Pinpoint the cell where the given text exists, returning its (x, y) midpoint coordinate. 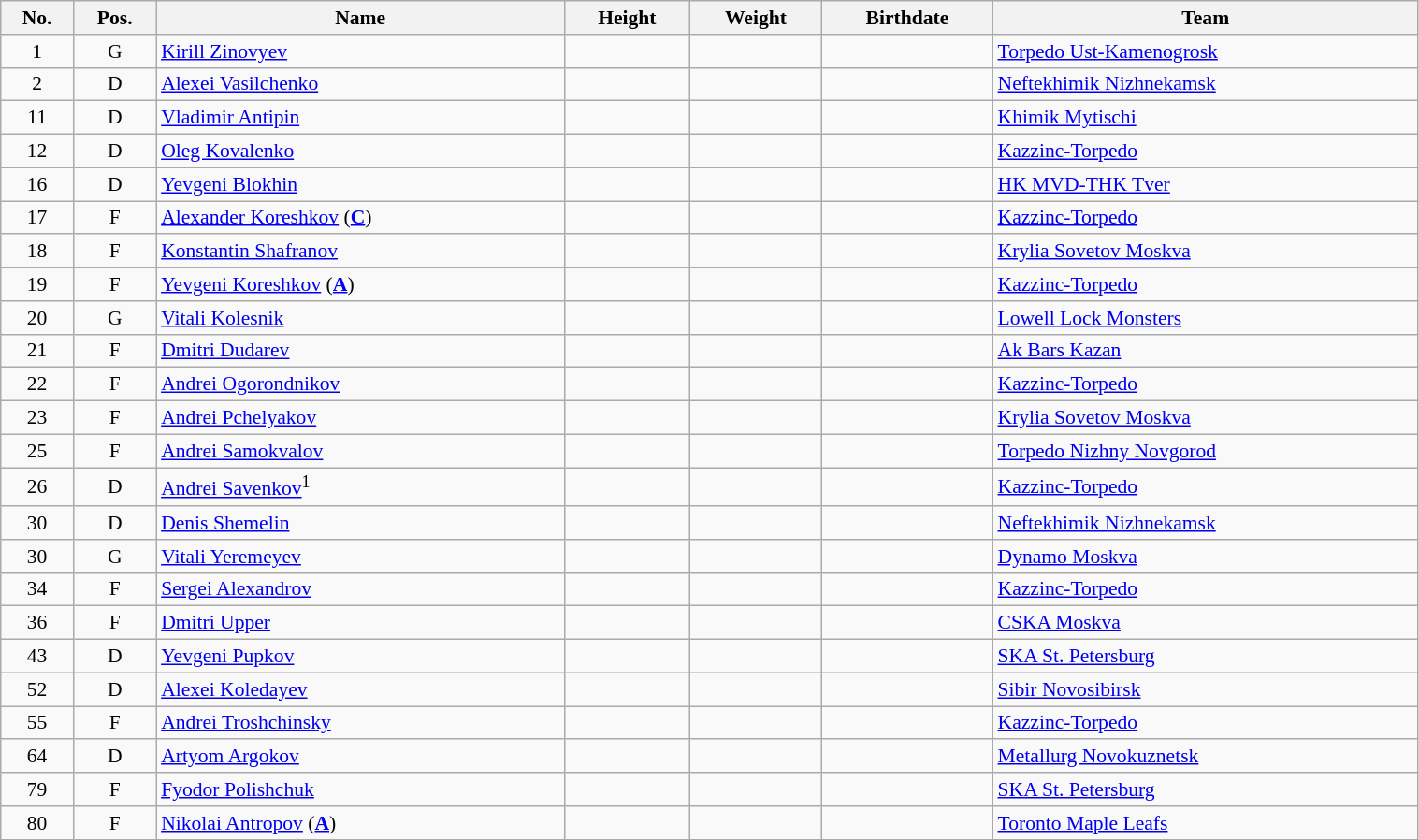
2 (37, 84)
Height (627, 18)
Konstantin Shafranov (360, 252)
Artyom Argokov (360, 757)
Oleg Kovalenko (360, 152)
HK MVD-THK Tver (1205, 184)
Yevgeni Blokhin (360, 184)
23 (37, 418)
52 (37, 689)
Dynamo Moskva (1205, 557)
11 (37, 118)
CSKA Moskva (1205, 623)
Alexander Koreshkov (C) (360, 218)
Sergei Alexandrov (360, 589)
79 (37, 789)
18 (37, 252)
Torpedo Nizhny Novgorod (1205, 451)
Torpedo Ust-Kamenogrosk (1205, 51)
Khimik Mytischi (1205, 118)
Lowell Lock Monsters (1205, 318)
1 (37, 51)
Andrei Pchelyakov (360, 418)
Ak Bars Kazan (1205, 351)
20 (37, 318)
16 (37, 184)
26 (37, 486)
Vitali Yeremeyev (360, 557)
Pos. (114, 18)
Birthdate (907, 18)
Alexei Vasilchenko (360, 84)
Sibir Novosibirsk (1205, 689)
25 (37, 451)
43 (37, 657)
Weight (756, 18)
Team (1205, 18)
12 (37, 152)
80 (37, 823)
21 (37, 351)
Kirill Zinovyev (360, 51)
22 (37, 384)
Dmitri Dudarev (360, 351)
Metallurg Novokuznetsk (1205, 757)
Nikolai Antropov (A) (360, 823)
Alexei Koledayev (360, 689)
Andrei Ogorondnikov (360, 384)
Vitali Kolesnik (360, 318)
No. (37, 18)
64 (37, 757)
Toronto Maple Leafs (1205, 823)
Dmitri Upper (360, 623)
17 (37, 218)
Name (360, 18)
Fyodor Polishchuk (360, 789)
Vladimir Antipin (360, 118)
19 (37, 284)
36 (37, 623)
34 (37, 589)
Andrei Samokvalov (360, 451)
55 (37, 723)
Yevgeni Pupkov (360, 657)
Yevgeni Koreshkov (A) (360, 284)
Andrei Savenkov1 (360, 486)
Denis Shemelin (360, 523)
Andrei Troshchinsky (360, 723)
